Return the (X, Y) coordinate for the center point of the cell that contains the specified text.  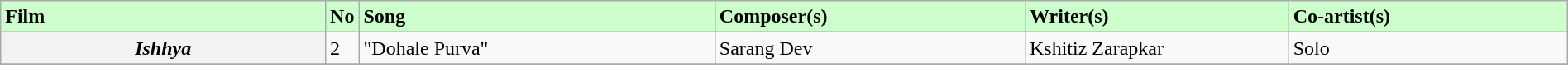
Composer(s) (870, 17)
Writer(s) (1156, 17)
Ishhya (164, 48)
Sarang Dev (870, 48)
Kshitiz Zarapkar (1156, 48)
Song (537, 17)
No (342, 17)
Film (164, 17)
Co-artist(s) (1427, 17)
"Dohale Purva" (537, 48)
Solo (1427, 48)
2 (342, 48)
